Determine the [X, Y] coordinate at the center of the cell enclosing the given text.  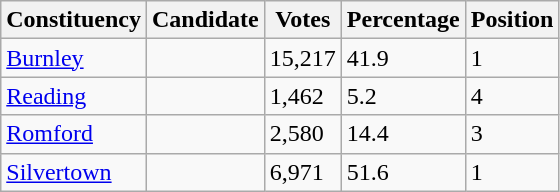
5.2 [403, 96]
15,217 [302, 58]
Percentage [403, 20]
Constituency [74, 20]
1,462 [302, 96]
Burnley [74, 58]
41.9 [403, 58]
51.6 [403, 172]
Romford [74, 134]
3 [512, 134]
Candidate [205, 20]
6,971 [302, 172]
Silvertown [74, 172]
14.4 [403, 134]
Votes [302, 20]
Reading [74, 96]
Position [512, 20]
2,580 [302, 134]
4 [512, 96]
